Provide the (X, Y) coordinate of the cell's center where the given text is located.  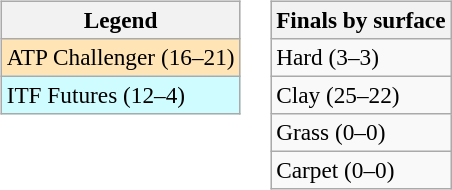
Hard (3–3) (361, 57)
ATP Challenger (16–21) (120, 57)
Legend (120, 20)
ITF Futures (12–4) (120, 95)
Grass (0–0) (361, 133)
Clay (25–22) (361, 95)
Finals by surface (361, 20)
Carpet (0–0) (361, 171)
